Extract the (x, y) coordinate from the center of the cell holding the provided text.  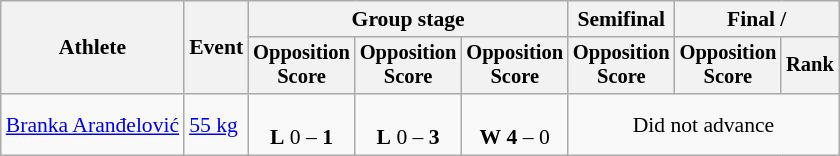
Semifinal (622, 19)
Group stage (408, 19)
Athlete (92, 48)
Rank (810, 66)
Did not advance (704, 124)
Event (216, 48)
L 0 – 3 (408, 124)
L 0 – 1 (302, 124)
W 4 – 0 (514, 124)
55 kg (216, 124)
Branka Aranđelović (92, 124)
Final / (757, 19)
